Detect which cell encompasses the target text, then output its [x, y] center coordinate. 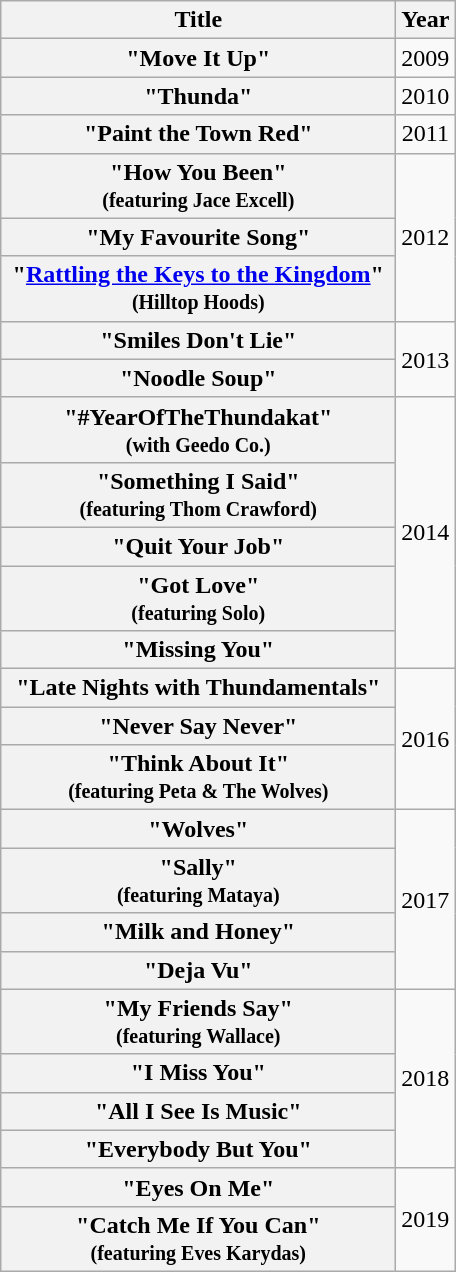
"I Miss You" [198, 1073]
"My Favourite Song" [198, 237]
"How You Been"(featuring Jace Excell) [198, 186]
"Sally"(featuring Mataya) [198, 880]
2017 [426, 900]
"Rattling the Keys to the Kingdom"(Hilltop Hoods) [198, 288]
Year [426, 20]
"All I See Is Music" [198, 1111]
"Something I Said"(featuring Thom Crawford) [198, 494]
"Catch Me If You Can"(featuring Eves Karydas) [198, 1238]
Title [198, 20]
"Move It Up" [198, 58]
2018 [426, 1078]
"My Friends Say"(featuring Wallace) [198, 1022]
2016 [426, 740]
2010 [426, 96]
2019 [426, 1220]
"Noodle Soup" [198, 378]
"Paint the Town Red" [198, 134]
"Late Nights with Thundamentals" [198, 688]
"Think About It"(featuring Peta & The Wolves) [198, 778]
"Missing You" [198, 650]
"#YearOfTheThundakat"(with Geedo Co.) [198, 430]
"Milk and Honey" [198, 932]
"Never Say Never" [198, 726]
2011 [426, 134]
"Wolves" [198, 829]
2009 [426, 58]
"Everybody But You" [198, 1149]
2014 [426, 532]
"Thunda" [198, 96]
"Smiles Don't Lie" [198, 340]
"Quit Your Job" [198, 546]
"Got Love"(featuring Solo) [198, 598]
2012 [426, 237]
"Deja Vu" [198, 970]
"Eyes On Me" [198, 1187]
2013 [426, 359]
